Determine the [x, y] coordinate at the center of the cell enclosing the given text.  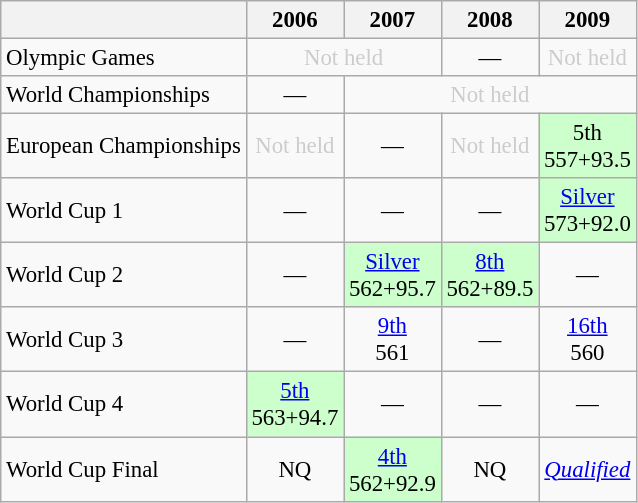
2007 [393, 20]
5th563+94.7 [295, 404]
World Cup 2 [124, 276]
Silver562+95.7 [393, 276]
2009 [588, 20]
16th560 [588, 340]
9th561 [393, 340]
World Cup Final [124, 470]
2006 [295, 20]
4th562+92.9 [393, 470]
Silver573+92.0 [588, 210]
World Championships [124, 95]
5th557+93.5 [588, 146]
World Cup 1 [124, 210]
8th562+89.5 [490, 276]
European Championships [124, 146]
Qualified [588, 470]
2008 [490, 20]
Olympic Games [124, 58]
World Cup 3 [124, 340]
World Cup 4 [124, 404]
